Locate the cell with the specified text and output its (x, y) center coordinate. 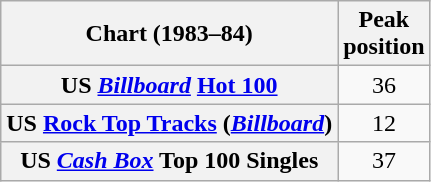
12 (384, 123)
US Rock Top Tracks (Billboard) (170, 123)
Chart (1983–84) (170, 34)
37 (384, 161)
US Billboard Hot 100 (170, 85)
36 (384, 85)
Peakposition (384, 34)
US Cash Box Top 100 Singles (170, 161)
